Detect which cell encompasses the target text, then output its [x, y] center coordinate. 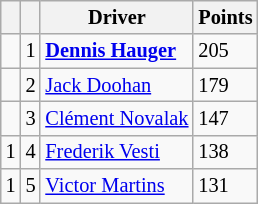
Points [225, 17]
Driver [116, 17]
Dennis Hauger [116, 51]
4 [31, 152]
Jack Doohan [116, 85]
138 [225, 152]
2 [31, 85]
5 [31, 186]
Frederik Vesti [116, 152]
Victor Martins [116, 186]
147 [225, 118]
Clément Novalak [116, 118]
3 [31, 118]
131 [225, 186]
205 [225, 51]
179 [225, 85]
